From the cell containing the given text, extract its center point as (X, Y) coordinate. 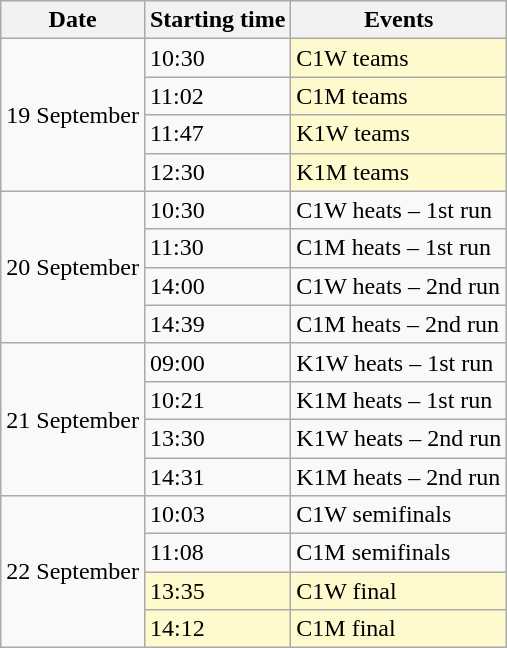
13:30 (217, 438)
14:00 (217, 286)
C1M teams (399, 96)
K1M heats – 2nd run (399, 477)
K1W teams (399, 134)
20 September (73, 267)
10:21 (217, 400)
C1W heats – 2nd run (399, 286)
11:02 (217, 96)
22 September (73, 572)
13:35 (217, 591)
C1W teams (399, 58)
14:39 (217, 324)
14:31 (217, 477)
Date (73, 20)
Starting time (217, 20)
C1W heats – 1st run (399, 210)
11:30 (217, 248)
14:12 (217, 629)
12:30 (217, 172)
Events (399, 20)
09:00 (217, 362)
C1W semifinals (399, 515)
21 September (73, 419)
K1W heats – 2nd run (399, 438)
K1M heats – 1st run (399, 400)
10:03 (217, 515)
C1M final (399, 629)
C1W final (399, 591)
11:08 (217, 553)
K1W heats – 1st run (399, 362)
K1M teams (399, 172)
11:47 (217, 134)
C1M heats – 1st run (399, 248)
C1M heats – 2nd run (399, 324)
19 September (73, 115)
C1M semifinals (399, 553)
